Return the (x, y) coordinate for the center point of the cell that contains the specified text.  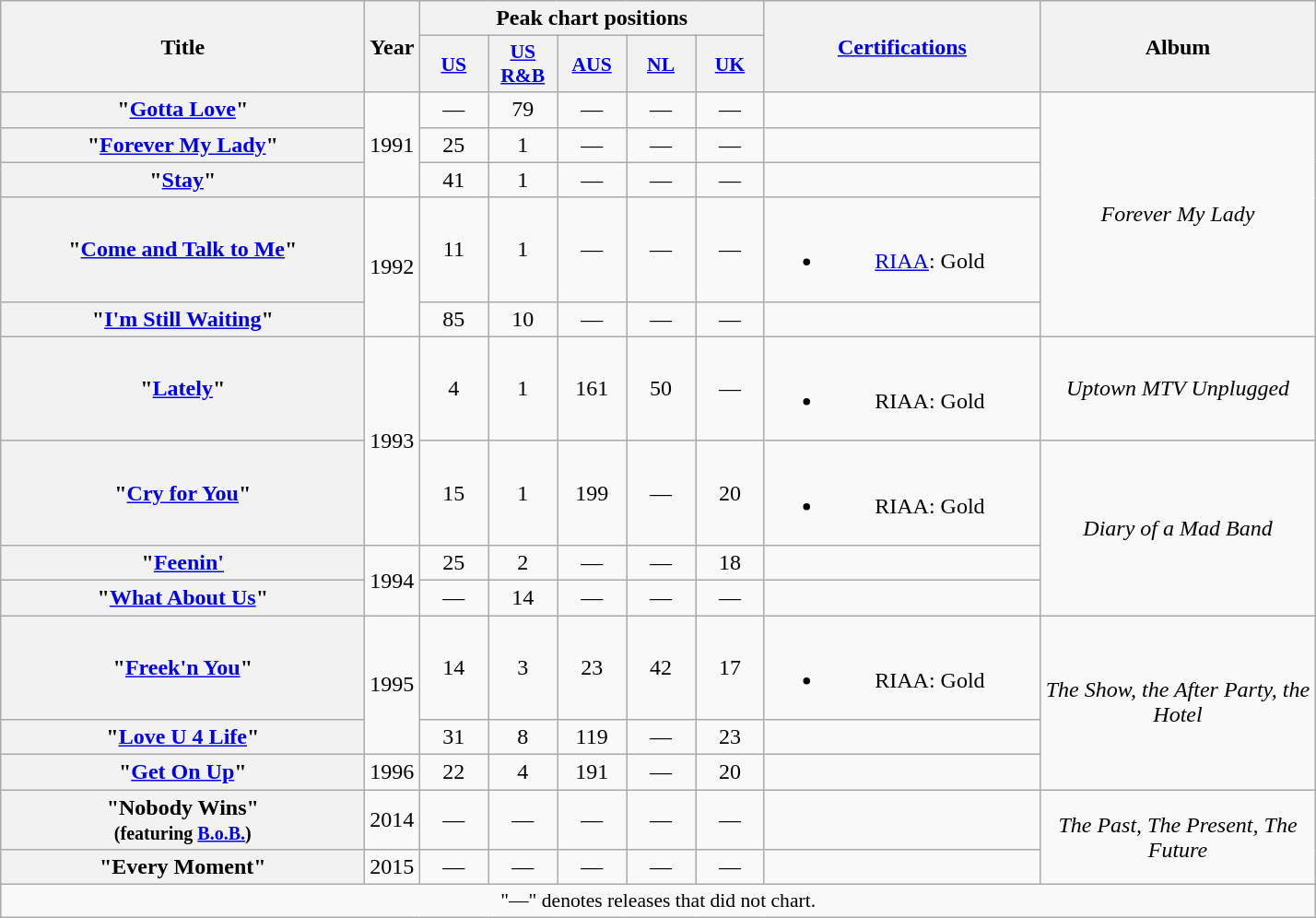
"Freek'n You" (182, 667)
Uptown MTV Unplugged (1178, 389)
15 (453, 492)
42 (662, 667)
"I'm Still Waiting" (182, 319)
2 (523, 562)
161 (592, 389)
"Cry for You" (182, 492)
191 (592, 772)
119 (592, 737)
2014 (393, 820)
US (453, 65)
1995 (393, 686)
1991 (393, 145)
"Stay" (182, 180)
"Feenin' (182, 562)
85 (453, 319)
"Every Moment" (182, 867)
Diary of a Mad Band (1178, 527)
3 (523, 667)
"Nobody Wins" (featuring B.o.B.) (182, 820)
22 (453, 772)
The Past, The Present, The Future (1178, 837)
10 (523, 319)
"What About Us" (182, 597)
The Show, the After Party, the Hotel (1178, 702)
"Gotta Love" (182, 110)
1994 (393, 580)
Title (182, 46)
1993 (393, 441)
UK (730, 65)
"Forever My Lady" (182, 145)
"Lately" (182, 389)
"Get On Up" (182, 772)
AUS (592, 65)
1996 (393, 772)
31 (453, 737)
41 (453, 180)
Peak chart positions (592, 18)
1992 (393, 267)
Forever My Lady (1178, 214)
50 (662, 389)
2015 (393, 867)
"Come and Talk to Me" (182, 249)
NL (662, 65)
79 (523, 110)
"—" denotes releases that did not chart. (658, 901)
Album (1178, 46)
Certifications (901, 46)
11 (453, 249)
US R&B (523, 65)
17 (730, 667)
"Love U 4 Life" (182, 737)
18 (730, 562)
199 (592, 492)
8 (523, 737)
Year (393, 46)
